Search for the cell housing the specified text and yield its (X, Y) center coordinate. 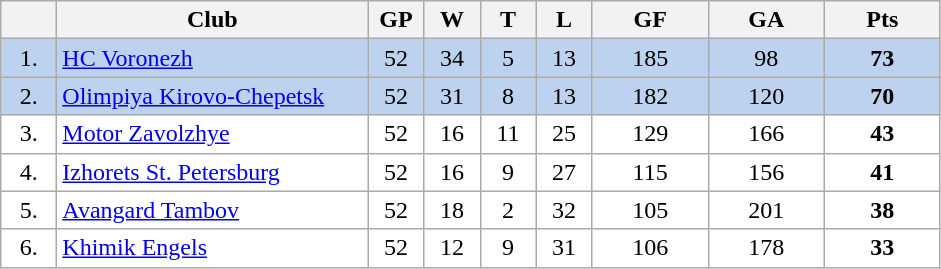
18 (452, 210)
70 (882, 96)
L (564, 20)
41 (882, 172)
HC Voronezh (212, 58)
2 (508, 210)
25 (564, 134)
27 (564, 172)
3. (29, 134)
GP (396, 20)
201 (766, 210)
4. (29, 172)
Avangard Tambov (212, 210)
W (452, 20)
12 (452, 248)
182 (650, 96)
11 (508, 134)
34 (452, 58)
115 (650, 172)
32 (564, 210)
Khimik Engels (212, 248)
178 (766, 248)
120 (766, 96)
GA (766, 20)
185 (650, 58)
98 (766, 58)
1. (29, 58)
Pts (882, 20)
2. (29, 96)
Izhorets St. Petersburg (212, 172)
38 (882, 210)
166 (766, 134)
Club (212, 20)
6. (29, 248)
T (508, 20)
33 (882, 248)
43 (882, 134)
73 (882, 58)
156 (766, 172)
106 (650, 248)
105 (650, 210)
5 (508, 58)
5. (29, 210)
Motor Zavolzhye (212, 134)
GF (650, 20)
8 (508, 96)
Olimpiya Kirovo-Chepetsk (212, 96)
129 (650, 134)
